Extract the [X, Y] coordinate from the center of the cell holding the provided text.  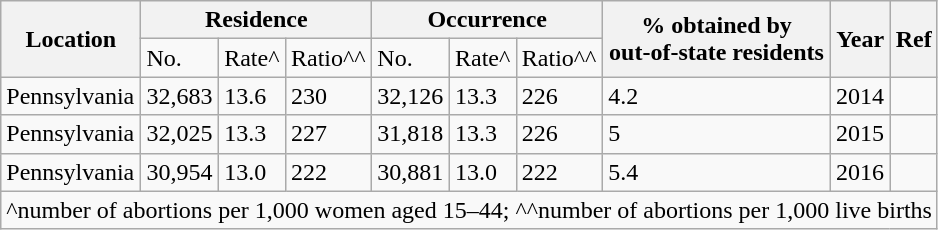
32,683 [180, 96]
5 [717, 134]
Year [860, 39]
13.6 [252, 96]
2014 [860, 96]
2015 [860, 134]
230 [328, 96]
Ref [914, 39]
30,881 [411, 172]
32,126 [411, 96]
^number of abortions per 1,000 women aged 15–44; ^^number of abortions per 1,000 live births [470, 210]
% obtained byout-of-state residents [717, 39]
Residence [256, 20]
5.4 [717, 172]
4.2 [717, 96]
30,954 [180, 172]
Location [71, 39]
31,818 [411, 134]
2016 [860, 172]
227 [328, 134]
32,025 [180, 134]
Occurrence [488, 20]
